Scan for the cell matching the given text and deliver its [x, y] coordinate at center. 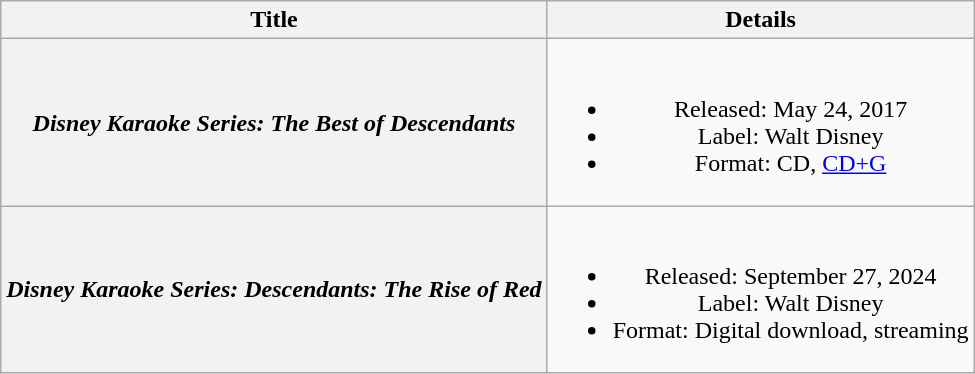
Released: May 24, 2017Label: Walt DisneyFormat: CD, CD+G [760, 122]
Disney Karaoke Series: The Best of Descendants [274, 122]
Released: September 27, 2024Label: Walt DisneyFormat: Digital download, streaming [760, 290]
Title [274, 20]
Details [760, 20]
Disney Karaoke Series: Descendants: The Rise of Red [274, 290]
